Identify which cell holds the provided text, then report its [X, Y] central coordinate. 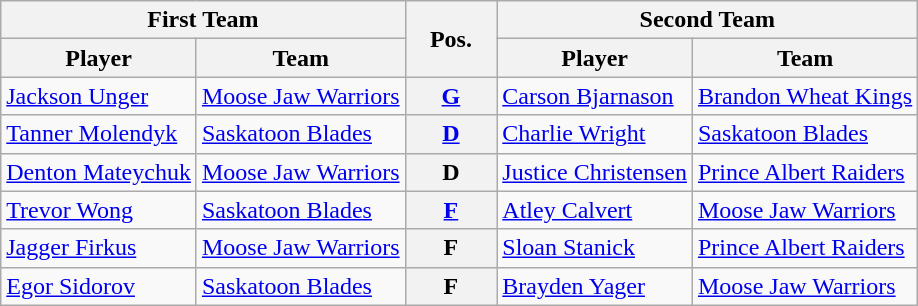
Egor Sidorov [99, 286]
Carson Bjarnason [595, 96]
First Team [203, 20]
Trevor Wong [99, 210]
Brayden Yager [595, 286]
Atley Calvert [595, 210]
Brandon Wheat Kings [804, 96]
Sloan Stanick [595, 248]
Denton Mateychuk [99, 172]
Charlie Wright [595, 134]
Jagger Firkus [99, 248]
G [451, 96]
Justice Christensen [595, 172]
Second Team [708, 20]
Pos. [451, 39]
Tanner Molendyk [99, 134]
Jackson Unger [99, 96]
